Provide the [x, y] coordinate of the cell's center where the given text is located.  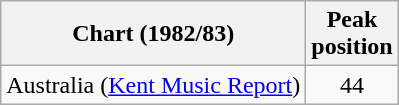
Australia (Kent Music Report) [154, 85]
44 [352, 85]
Peakposition [352, 34]
Chart (1982/83) [154, 34]
